Return the [x, y] coordinate for the center point of the cell that contains the specified text.  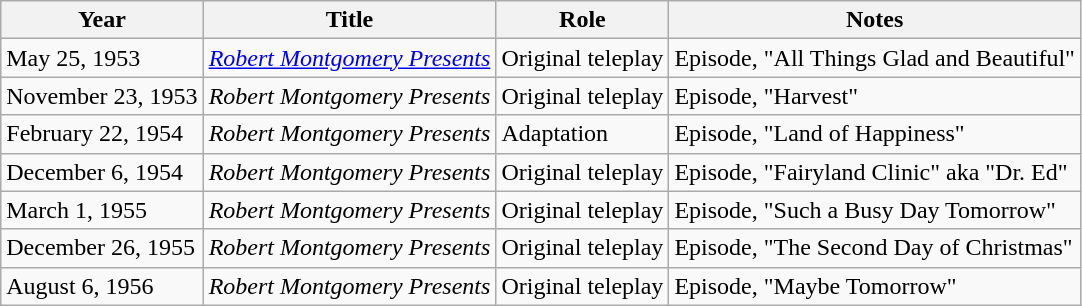
Year [102, 20]
Notes [874, 20]
Episode, "All Things Glad and Beautiful" [874, 58]
March 1, 1955 [102, 210]
Episode, "Fairyland Clinic" aka "Dr. Ed" [874, 172]
August 6, 1956 [102, 286]
Episode, "The Second Day of Christmas" [874, 248]
Role [582, 20]
Episode, "Land of Happiness" [874, 134]
Title [350, 20]
May 25, 1953 [102, 58]
February 22, 1954 [102, 134]
Episode, "Such a Busy Day Tomorrow" [874, 210]
December 26, 1955 [102, 248]
Episode, "Maybe Tomorrow" [874, 286]
Episode, "Harvest" [874, 96]
December 6, 1954 [102, 172]
Adaptation [582, 134]
November 23, 1953 [102, 96]
